Scan for the cell matching the given text and deliver its (X, Y) coordinate at center. 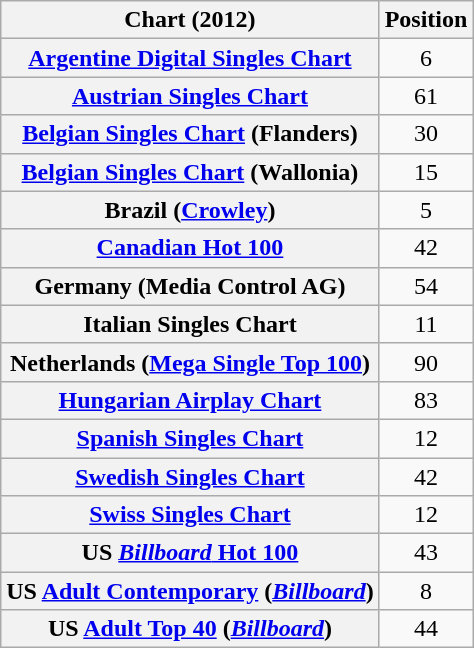
6 (426, 58)
Chart (2012) (190, 20)
54 (426, 286)
61 (426, 96)
Italian Singles Chart (190, 324)
Swedish Singles Chart (190, 477)
US Billboard Hot 100 (190, 553)
90 (426, 362)
30 (426, 134)
Spanish Singles Chart (190, 438)
US Adult Top 40 (Billboard) (190, 629)
11 (426, 324)
43 (426, 553)
Position (426, 20)
Hungarian Airplay Chart (190, 400)
8 (426, 591)
15 (426, 172)
Austrian Singles Chart (190, 96)
Swiss Singles Chart (190, 515)
Canadian Hot 100 (190, 248)
Germany (Media Control AG) (190, 286)
Argentine Digital Singles Chart (190, 58)
US Adult Contemporary (Billboard) (190, 591)
Netherlands (Mega Single Top 100) (190, 362)
Belgian Singles Chart (Wallonia) (190, 172)
Belgian Singles Chart (Flanders) (190, 134)
44 (426, 629)
Brazil (Crowley) (190, 210)
83 (426, 400)
5 (426, 210)
